Return the (x, y) coordinate for the center point of the cell that contains the specified text.  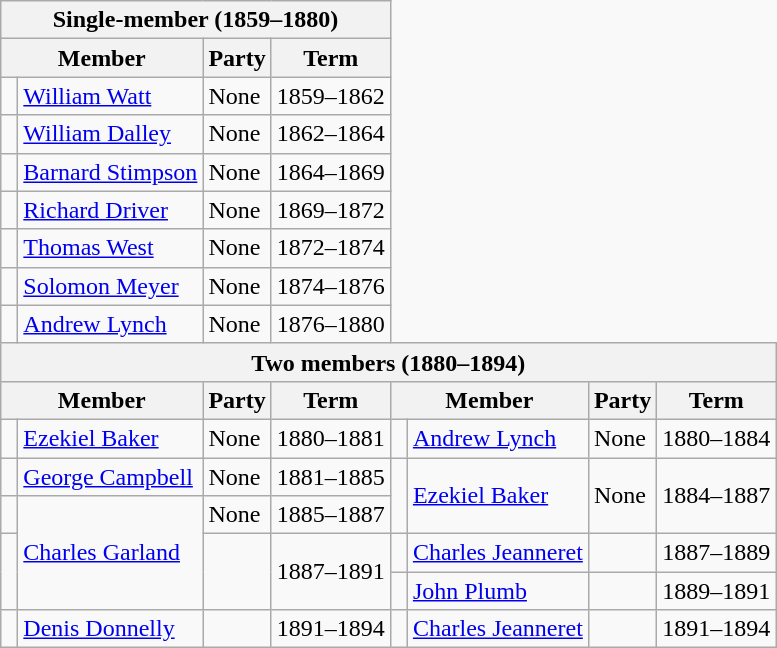
1874–1876 (330, 286)
1887–1889 (716, 553)
1876–1880 (330, 324)
1859–1862 (330, 96)
Thomas West (110, 248)
Charles Garland (110, 553)
1884–1887 (716, 496)
John Plumb (498, 591)
Single-member (1859–1880) (196, 20)
Barnard Stimpson (110, 172)
1862–1864 (330, 134)
1880–1884 (716, 438)
1881–1885 (330, 477)
William Dalley (110, 134)
1885–1887 (330, 515)
1889–1891 (716, 591)
Two members (1880–1894) (388, 362)
Denis Donnelly (110, 629)
1869–1872 (330, 210)
Solomon Meyer (110, 286)
1880–1881 (330, 438)
Richard Driver (110, 210)
1864–1869 (330, 172)
1872–1874 (330, 248)
George Campbell (110, 477)
William Watt (110, 96)
1887–1891 (330, 572)
